Detect which cell encompasses the target text, then output its (x, y) center coordinate. 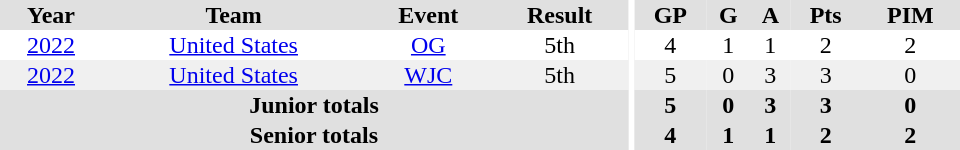
A (770, 15)
Event (428, 15)
OG (428, 45)
PIM (910, 15)
Pts (826, 15)
Result (560, 15)
WJC (428, 75)
Senior totals (314, 135)
GP (670, 15)
Year (51, 15)
Team (234, 15)
G (728, 15)
Junior totals (314, 105)
